Detect which cell encompasses the target text, then output its (x, y) center coordinate. 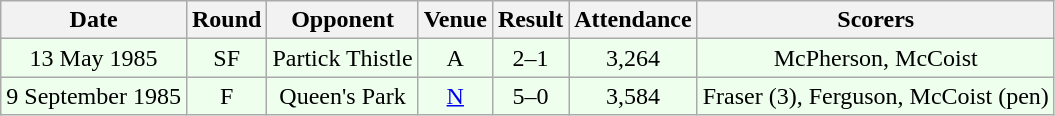
McPherson, McCoist (876, 58)
Scorers (876, 20)
F (226, 96)
N (455, 96)
Venue (455, 20)
3,584 (633, 96)
Opponent (342, 20)
3,264 (633, 58)
Round (226, 20)
A (455, 58)
Result (530, 20)
9 September 1985 (94, 96)
5–0 (530, 96)
13 May 1985 (94, 58)
2–1 (530, 58)
SF (226, 58)
Queen's Park (342, 96)
Partick Thistle (342, 58)
Fraser (3), Ferguson, McCoist (pen) (876, 96)
Attendance (633, 20)
Date (94, 20)
